Return (X, Y) of the center of cell containing provided text 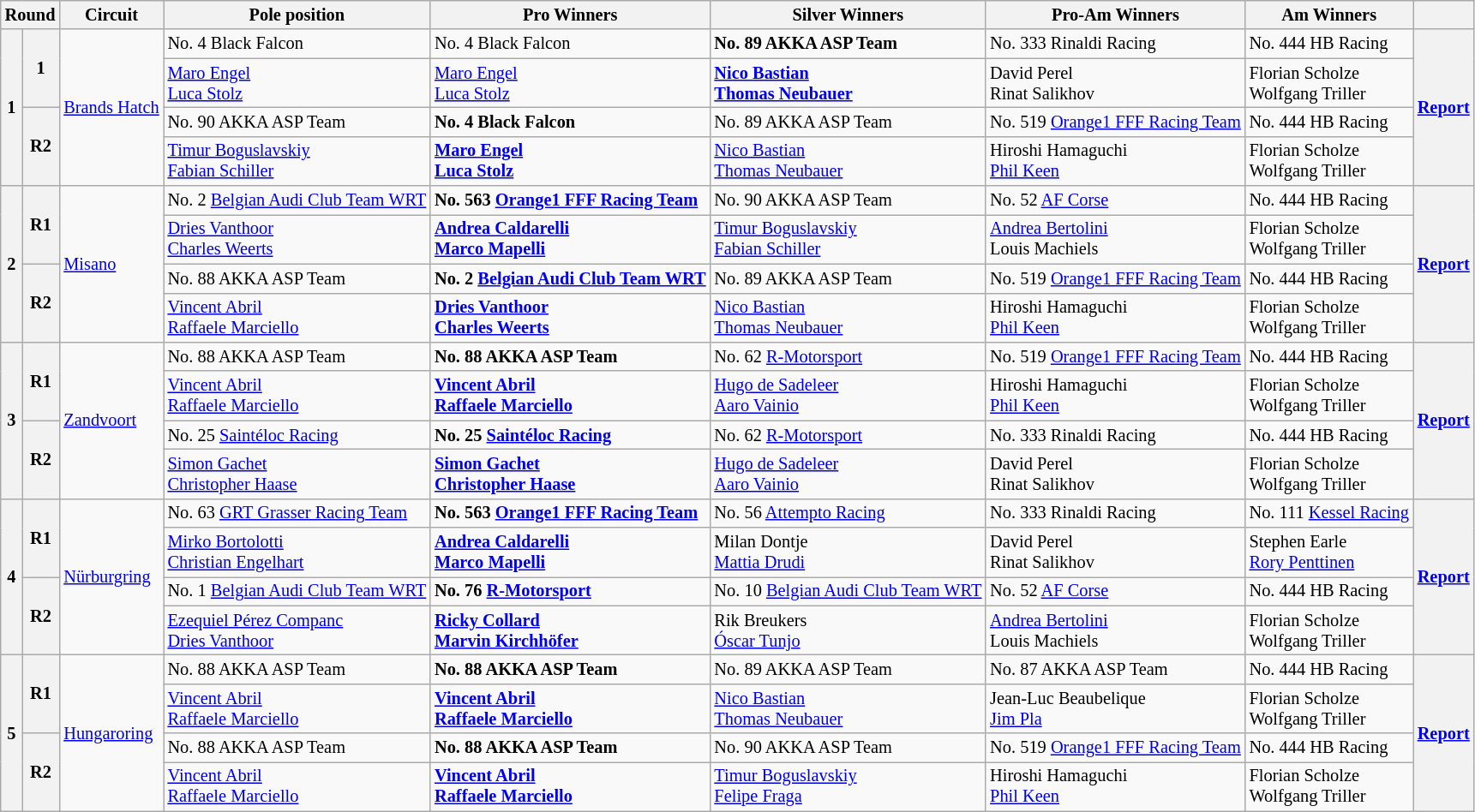
Pro Winners (570, 15)
Stephen Earle Rory Penttinen (1329, 552)
2 (12, 264)
3 (12, 420)
Jean-Luc Beaubelique Jim Pla (1115, 708)
Silver Winners (848, 15)
No. 63 GRT Grasser Racing Team (297, 513)
Mirko Bortolotti Christian Engelhart (297, 552)
Pole position (297, 15)
Rik Breukers Óscar Tunjo (848, 630)
5 (12, 733)
Misano (111, 264)
Timur Boguslavskiy Felipe Fraga (848, 786)
Zandvoort (111, 420)
Am Winners (1329, 15)
Circuit (111, 15)
No. 76 R-Motorsport (570, 591)
4 (12, 577)
Round (31, 15)
Ricky Collard Marvin Kirchhöfer (570, 630)
Nürburgring (111, 577)
Brands Hatch (111, 108)
No. 111 Kessel Racing (1329, 513)
No. 87 AKKA ASP Team (1115, 669)
Hungaroring (111, 733)
No. 56 Attempto Racing (848, 513)
Pro-Am Winners (1115, 15)
Milan Dontje Mattia Drudi (848, 552)
No. 10 Belgian Audi Club Team WRT (848, 591)
Ezequiel Pérez Companc Dries Vanthoor (297, 630)
No. 1 Belgian Audi Club Team WRT (297, 591)
